For the text-containing cell, return its midpoint in (X, Y) coordinate format. 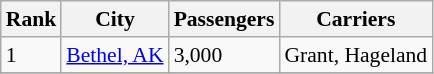
City (114, 19)
Rank (32, 19)
Bethel, AK (114, 55)
3,000 (224, 55)
Grant, Hageland (356, 55)
1 (32, 55)
Carriers (356, 19)
Passengers (224, 19)
